Detect which cell encompasses the target text, then output its [X, Y] center coordinate. 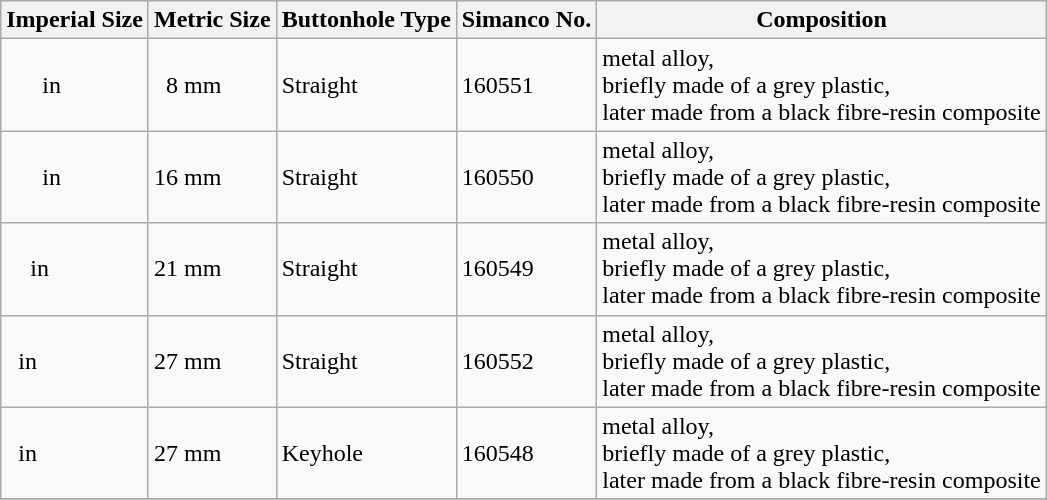
8 mm [212, 85]
Buttonhole Type [366, 20]
160552 [526, 361]
Composition [822, 20]
Keyhole [366, 453]
160548 [526, 453]
160551 [526, 85]
160549 [526, 269]
Imperial Size [75, 20]
21 mm [212, 269]
160550 [526, 177]
Metric Size [212, 20]
16 mm [212, 177]
Simanco No. [526, 20]
